From the cell containing the given text, extract its center point as (X, Y) coordinate. 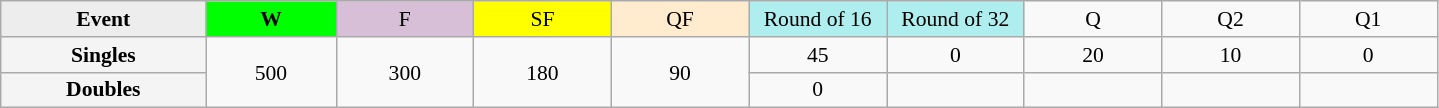
10 (1231, 55)
45 (818, 55)
300 (405, 72)
F (405, 19)
W (271, 19)
Round of 32 (955, 19)
Event (104, 19)
Round of 16 (818, 19)
Q1 (1368, 19)
SF (543, 19)
Doubles (104, 90)
20 (1093, 55)
90 (680, 72)
Q2 (1231, 19)
500 (271, 72)
180 (543, 72)
Singles (104, 55)
Q (1093, 19)
QF (680, 19)
